Search for the cell housing the specified text and yield its [X, Y] center coordinate. 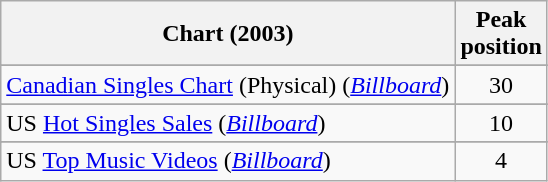
4 [501, 161]
US Hot Singles Sales (Billboard) [228, 123]
30 [501, 85]
Peakposition [501, 34]
US Top Music Videos (Billboard) [228, 161]
10 [501, 123]
Canadian Singles Chart (Physical) (Billboard) [228, 85]
Chart (2003) [228, 34]
